Detect which cell encompasses the target text, then output its [X, Y] center coordinate. 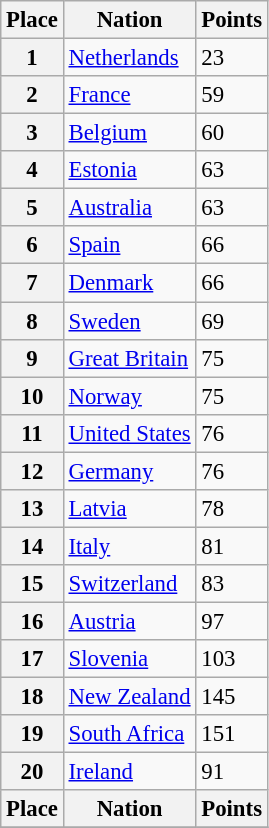
Norway [130, 396]
Switzerland [130, 584]
Great Britain [130, 358]
18 [32, 697]
78 [232, 509]
Italy [130, 546]
Slovenia [130, 659]
11 [32, 433]
Netherlands [130, 58]
Austria [130, 621]
8 [32, 321]
19 [32, 734]
New Zealand [130, 697]
3 [32, 133]
France [130, 95]
12 [32, 471]
17 [32, 659]
Ireland [130, 772]
14 [32, 546]
81 [232, 546]
20 [32, 772]
Australia [130, 208]
Germany [130, 471]
59 [232, 95]
1 [32, 58]
23 [232, 58]
Denmark [130, 283]
97 [232, 621]
91 [232, 772]
United States [130, 433]
69 [232, 321]
10 [32, 396]
103 [232, 659]
Spain [130, 245]
7 [32, 283]
South Africa [130, 734]
Latvia [130, 509]
60 [232, 133]
Belgium [130, 133]
9 [32, 358]
Sweden [130, 321]
13 [32, 509]
145 [232, 697]
16 [32, 621]
Estonia [130, 170]
5 [32, 208]
6 [32, 245]
83 [232, 584]
2 [32, 95]
151 [232, 734]
4 [32, 170]
15 [32, 584]
